Search for the cell housing the specified text and yield its [X, Y] center coordinate. 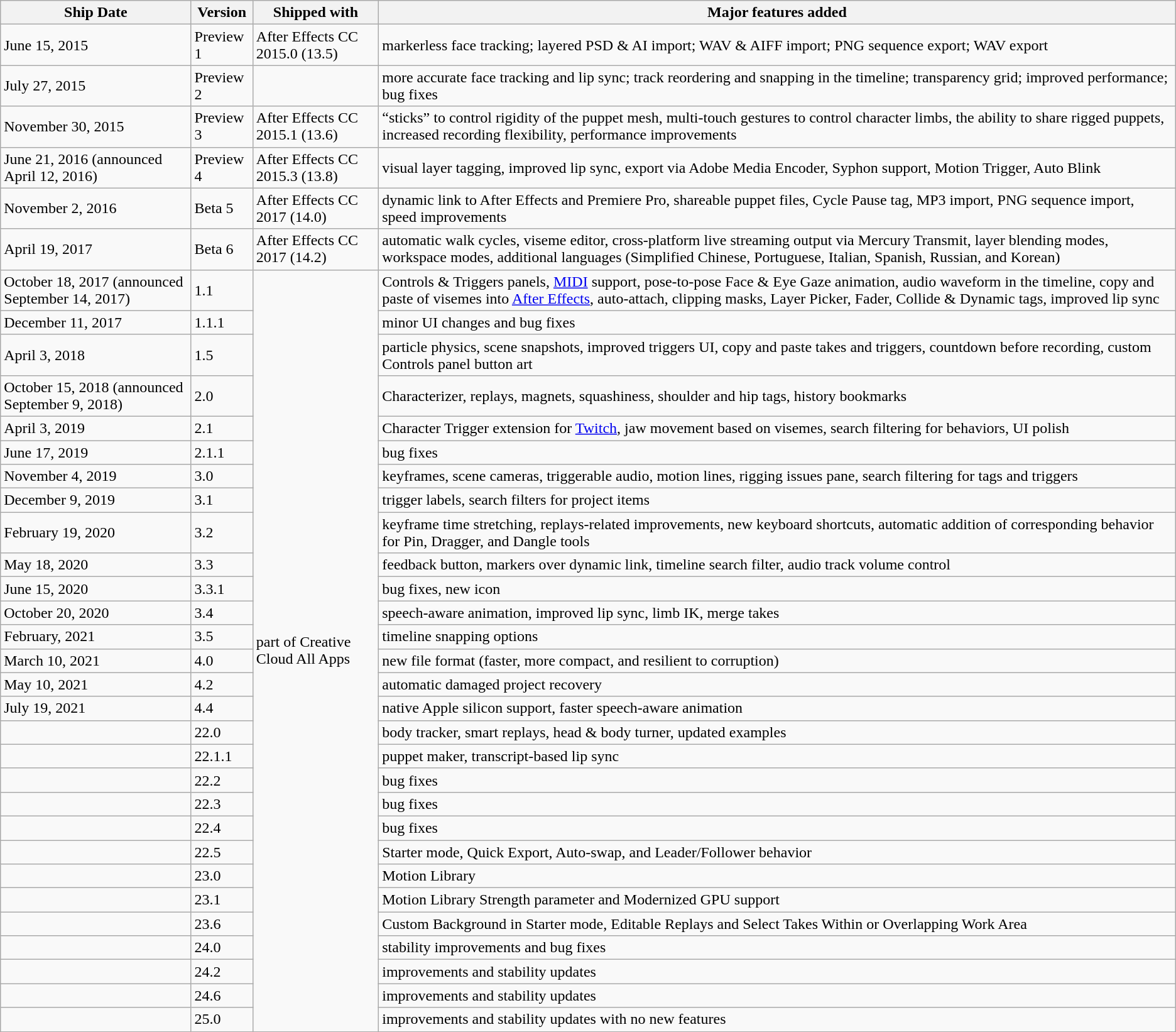
February, 2021 [95, 637]
Preview 2 [222, 85]
part of Creative Cloud All Apps [315, 650]
22.0 [222, 732]
3.3 [222, 565]
After Effects CC 2017 (14.0) [315, 209]
3.4 [222, 613]
After Effects CC 2015.0 (13.5) [315, 45]
23.1 [222, 900]
2.1.1 [222, 452]
July 19, 2021 [95, 708]
July 27, 2015 [95, 85]
23.0 [222, 876]
body tracker, smart replays, head & body turner, updated examples [778, 732]
4.4 [222, 708]
24.6 [222, 996]
more accurate face tracking and lip sync; track reordering and snapping in the timeline; transparency grid; improved performance; bug fixes [778, 85]
23.6 [222, 924]
April 19, 2017 [95, 249]
puppet maker, transcript-based lip sync [778, 756]
February 19, 2020 [95, 533]
2.0 [222, 396]
After Effects CC 2015.1 (13.6) [315, 127]
1.1 [222, 290]
April 3, 2018 [95, 354]
bug fixes, new icon [778, 589]
Custom Background in Starter mode, Editable Replays and Select Takes Within or Overlapping Work Area [778, 924]
visual layer tagging, improved lip sync, export via Adobe Media Encoder, Syphon support, Motion Trigger, Auto Blink [778, 167]
Preview 1 [222, 45]
May 10, 2021 [95, 684]
June 15, 2020 [95, 589]
minor UI changes and bug fixes [778, 322]
December 9, 2019 [95, 500]
3.5 [222, 637]
4.2 [222, 684]
November 30, 2015 [95, 127]
June 21, 2016 (announced April 12, 2016) [95, 167]
22.3 [222, 804]
Shipped with [315, 13]
automatic damaged project recovery [778, 684]
May 18, 2020 [95, 565]
improvements and stability updates with no new features [778, 1019]
timeline snapping options [778, 637]
After Effects CC 2015.3 (13.8) [315, 167]
Version [222, 13]
October 18, 2017 (announced September 14, 2017) [95, 290]
Motion Library [778, 876]
1.5 [222, 354]
November 4, 2019 [95, 476]
speech-aware animation, improved lip sync, limb IK, merge takes [778, 613]
Preview 3 [222, 127]
22.4 [222, 828]
2.1 [222, 428]
1.1.1 [222, 322]
April 3, 2019 [95, 428]
new file format (faster, more compact, and resilient to corruption) [778, 661]
June 15, 2015 [95, 45]
22.5 [222, 852]
4.0 [222, 661]
24.0 [222, 948]
keyframes, scene cameras, triggerable audio, motion lines, rigging issues pane, search filtering for tags and triggers [778, 476]
March 10, 2021 [95, 661]
October 20, 2020 [95, 613]
Beta 5 [222, 209]
Starter mode, Quick Export, Auto-swap, and Leader/Follower behavior [778, 852]
Motion Library Strength parameter and Modernized GPU support [778, 900]
October 15, 2018 (announced September 9, 2018) [95, 396]
3.0 [222, 476]
Beta 6 [222, 249]
22.1.1 [222, 756]
stability improvements and bug fixes [778, 948]
3.2 [222, 533]
native Apple silicon support, faster speech-aware animation [778, 708]
After Effects CC 2017 (14.2) [315, 249]
25.0 [222, 1019]
Character Trigger extension for Twitch, jaw movement based on visemes, search filtering for behaviors, UI polish [778, 428]
Preview 4 [222, 167]
3.1 [222, 500]
feedback button, markers over dynamic link, timeline search filter, audio track volume control [778, 565]
Major features added [778, 13]
3.3.1 [222, 589]
24.2 [222, 972]
dynamic link to After Effects and Premiere Pro, shareable puppet files, Cycle Pause tag, MP3 import, PNG sequence import, speed improvements [778, 209]
November 2, 2016 [95, 209]
22.2 [222, 780]
Ship Date [95, 13]
Characterizer, replays, magnets, squashiness, shoulder and hip tags, history bookmarks [778, 396]
June 17, 2019 [95, 452]
December 11, 2017 [95, 322]
trigger labels, search filters for project items [778, 500]
markerless face tracking; layered PSD & AI import; WAV & AIFF import; PNG sequence export; WAV export [778, 45]
